Detect which cell encompasses the target text, then output its [x, y] center coordinate. 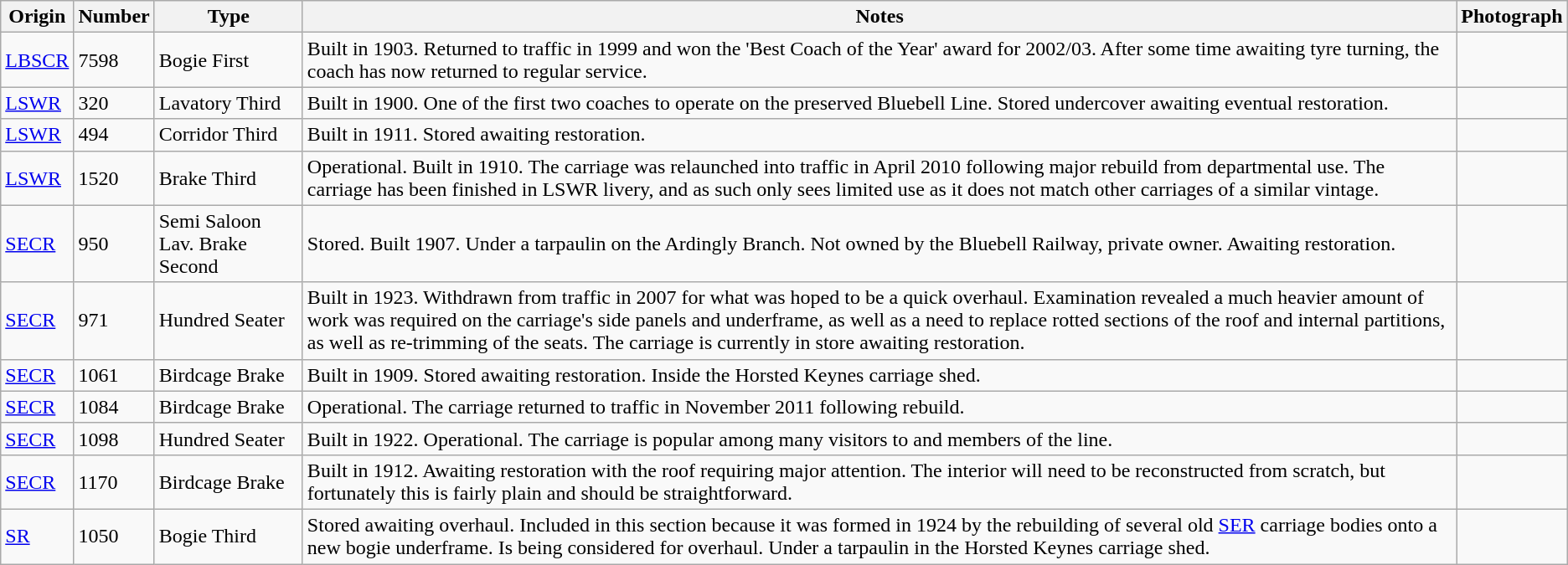
Type [228, 17]
Stored. Built 1907. Under a tarpaulin on the Ardingly Branch. Not owned by the Bluebell Railway, private owner. Awaiting restoration. [879, 244]
LBSCR [37, 60]
Semi Saloon Lav. Brake Second [228, 244]
1170 [114, 482]
1061 [114, 375]
1098 [114, 439]
Built in 1900. One of the first two coaches to operate on the preserved Bluebell Line. Stored undercover awaiting eventual restoration. [879, 103]
Number [114, 17]
Built in 1922. Operational. The carriage is popular among many visitors to and members of the line. [879, 439]
Built in 1909. Stored awaiting restoration. Inside the Horsted Keynes carriage shed. [879, 375]
Origin [37, 17]
971 [114, 321]
Brake Third [228, 177]
1050 [114, 536]
Notes [879, 17]
Built in 1911. Stored awaiting restoration. [879, 135]
1520 [114, 177]
Bogie Third [228, 536]
Operational. The carriage returned to traffic in November 2011 following rebuild. [879, 407]
1084 [114, 407]
Corridor Third [228, 135]
Bogie First [228, 60]
7598 [114, 60]
Photograph [1512, 17]
320 [114, 103]
950 [114, 244]
Lavatory Third [228, 103]
SR [37, 536]
494 [114, 135]
